Detect which cell encompasses the target text, then output its (x, y) center coordinate. 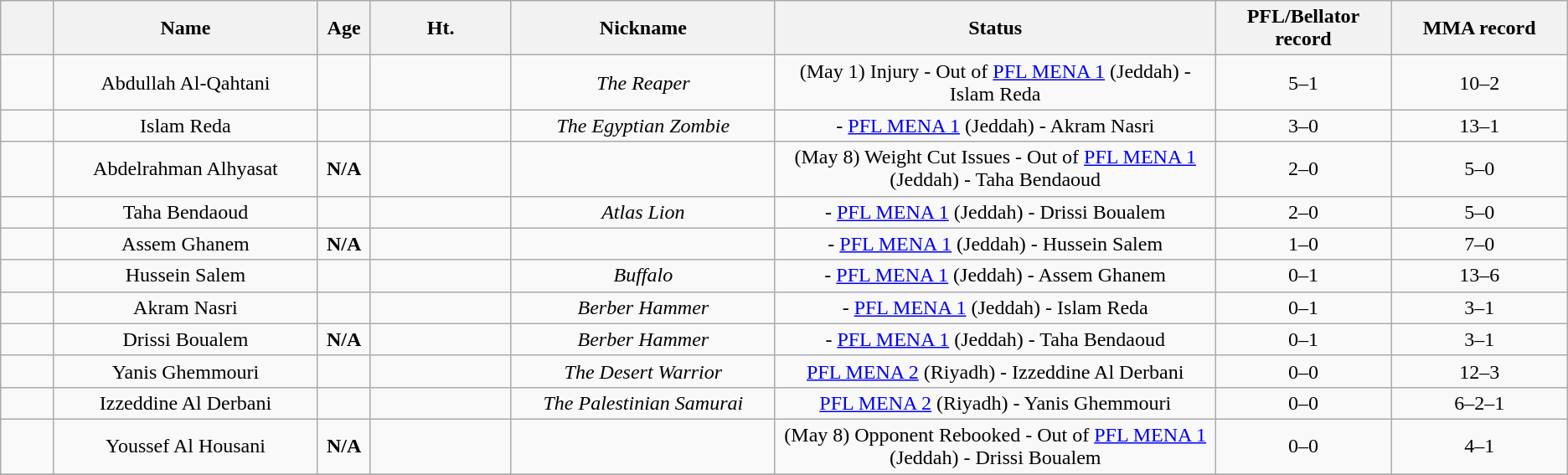
Name (186, 28)
MMA record (1479, 28)
- PFL MENA 1 (Jeddah) - Hussein Salem (995, 244)
6–2–1 (1479, 403)
PFL/Bellator record (1303, 28)
Taha Bendaoud (186, 212)
13–1 (1479, 126)
Islam Reda (186, 126)
PFL MENA 2 (Riyadh) - Izzeddine Al Derbani (995, 371)
Status (995, 28)
- PFL MENA 1 (Jeddah) - Drissi Boualem (995, 212)
- PFL MENA 1 (Jeddah) - Islam Reda (995, 307)
Hussein Salem (186, 276)
Assem Ghanem (186, 244)
Izzeddine Al Derbani (186, 403)
Ht. (441, 28)
13–6 (1479, 276)
7–0 (1479, 244)
(May 8) Opponent Rebooked - Out of PFL MENA 1 (Jeddah) - Drissi Boualem (995, 446)
5–1 (1303, 82)
Buffalo (643, 276)
Drissi Boualem (186, 339)
12–3 (1479, 371)
The Egyptian Zombie (643, 126)
(May 8) Weight Cut Issues - Out of PFL MENA 1 (Jeddah) - Taha Bendaoud (995, 169)
Akram Nasri (186, 307)
Age (343, 28)
- PFL MENA 1 (Jeddah) - Assem Ghanem (995, 276)
Yanis Ghemmouri (186, 371)
Abdullah Al-Qahtani (186, 82)
The Reaper (643, 82)
Nickname (643, 28)
3–0 (1303, 126)
4–1 (1479, 446)
Atlas Lion (643, 212)
The Palestinian Samurai (643, 403)
1–0 (1303, 244)
PFL MENA 2 (Riyadh) - Yanis Ghemmouri (995, 403)
- PFL MENA 1 (Jeddah) - Akram Nasri (995, 126)
10–2 (1479, 82)
(May 1) Injury - Out of PFL MENA 1 (Jeddah) - Islam Reda (995, 82)
Abdelrahman Alhyasat (186, 169)
Youssef Al Housani (186, 446)
- PFL MENA 1 (Jeddah) - Taha Bendaoud (995, 339)
The Desert Warrior (643, 371)
